Provide the (x, y) coordinate of the cell's center where the given text is located.  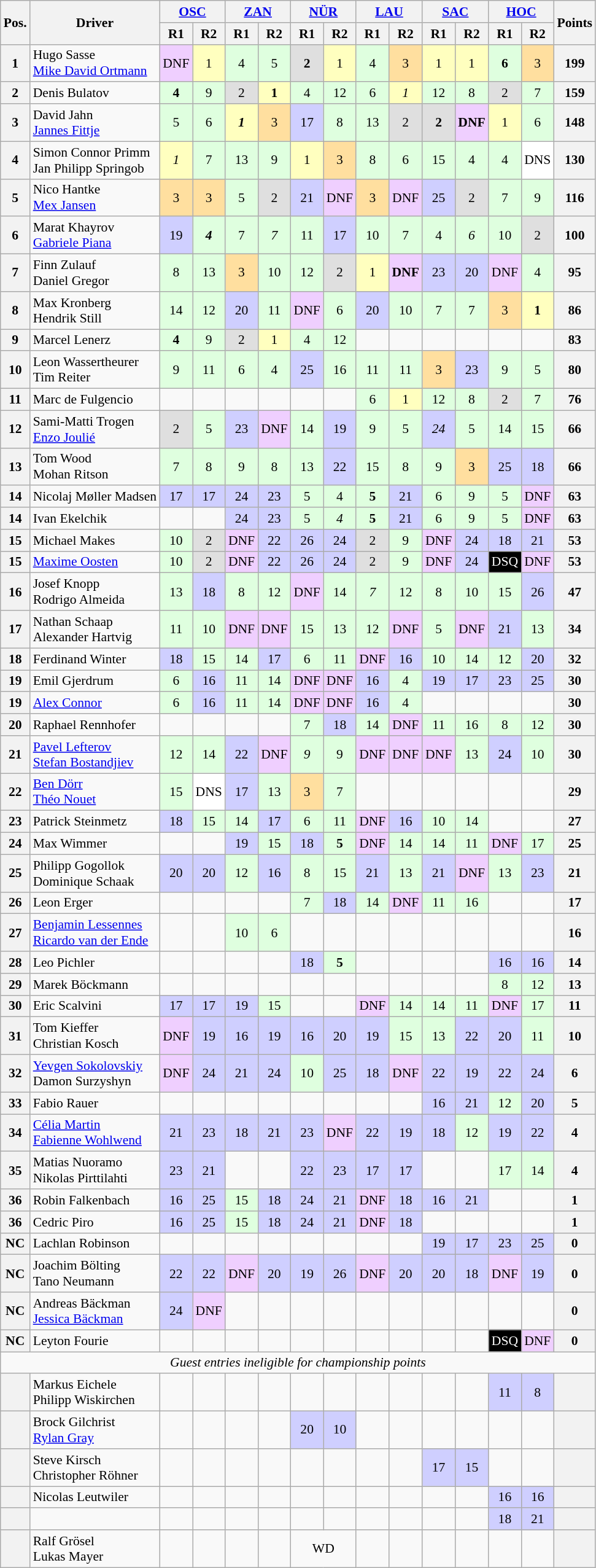
Simon Connor Primm Jan Philipp Springob (95, 160)
Alex Connor (95, 703)
47 (575, 592)
83 (575, 340)
Marcel Lenerz (95, 340)
Andreas Bäckman Jessica Bäckman (95, 1311)
Michael Makes (95, 540)
95 (575, 273)
Driver (95, 22)
OSC (193, 12)
130 (575, 160)
31 (15, 1036)
Marek Böckmann (95, 985)
Philipp Gogollok Dominique Schaak (95, 873)
148 (575, 123)
SAC (455, 12)
76 (575, 400)
Emil Gjerdrum (95, 681)
Ben Dörr Théo Nouet (95, 792)
Tom Wood Mohan Ritson (95, 467)
Lachlan Robinson (95, 1244)
Markus Eichele Philipp Wiskirchen (95, 1393)
LAU (389, 12)
Hugo Sasse Mike David Ortmann (95, 63)
Nicolaj Møller Madsen (95, 497)
Points (575, 22)
Ferdinand Winter (95, 659)
159 (575, 93)
ZAN (258, 12)
Célia Martin Fabienne Wohlwend (95, 1133)
Leyton Fourie (95, 1341)
WD (323, 1549)
Leo Pichler (95, 962)
Tom Kieffer Christian Kosch (95, 1036)
Max Kronberg Hendrik Still (95, 311)
Nicolas Leutwiler (95, 1497)
Cedric Piro (95, 1222)
Matias Nuoramo Nikolas Pirttilahti (95, 1171)
Ivan Ekelchik (95, 518)
28 (15, 962)
Nathan Schaap Alexander Hartvig (95, 629)
Steve Kirsch Christopher Röhner (95, 1468)
Joachim Bölting Tano Neumann (95, 1274)
Josef Knopp Rodrigo Almeida (95, 592)
Eric Scalvini (95, 1006)
Marat Khayrov Gabriele Piana (95, 236)
Benjamin Lessennes Ricardo van der Ende (95, 932)
Guest entries ineligible for championship points (298, 1363)
Marc de Fulgencio (95, 400)
Sami-Matti Trogen Enzo Joulié (95, 429)
35 (15, 1171)
80 (575, 370)
Brock Gilchrist Rylan Gray (95, 1430)
Pos. (15, 22)
Fabio Rauer (95, 1103)
Robin Falkenbach (95, 1200)
David Jahn Jannes Fittje (95, 123)
Ralf Grösel Lukas Mayer (95, 1549)
Max Wimmer (95, 844)
Pavel Lefterov Stefan Bostandjiev (95, 754)
Patrick Steinmetz (95, 822)
Maxime Oosten (95, 562)
NÜR (323, 12)
Leon Erger (95, 903)
86 (575, 311)
Denis Bulatov (95, 93)
100 (575, 236)
Raphael Rennhofer (95, 725)
Nico Hantke Mex Jansen (95, 198)
HOC (522, 12)
Yevgen Sokolovskiy Damon Surzyshyn (95, 1074)
Leon Wassertheurer Tim Reiter (95, 370)
199 (575, 63)
33 (15, 1103)
116 (575, 198)
Finn Zulauf Daniel Gregor (95, 273)
